Search for the cell housing the specified text and yield its [x, y] center coordinate. 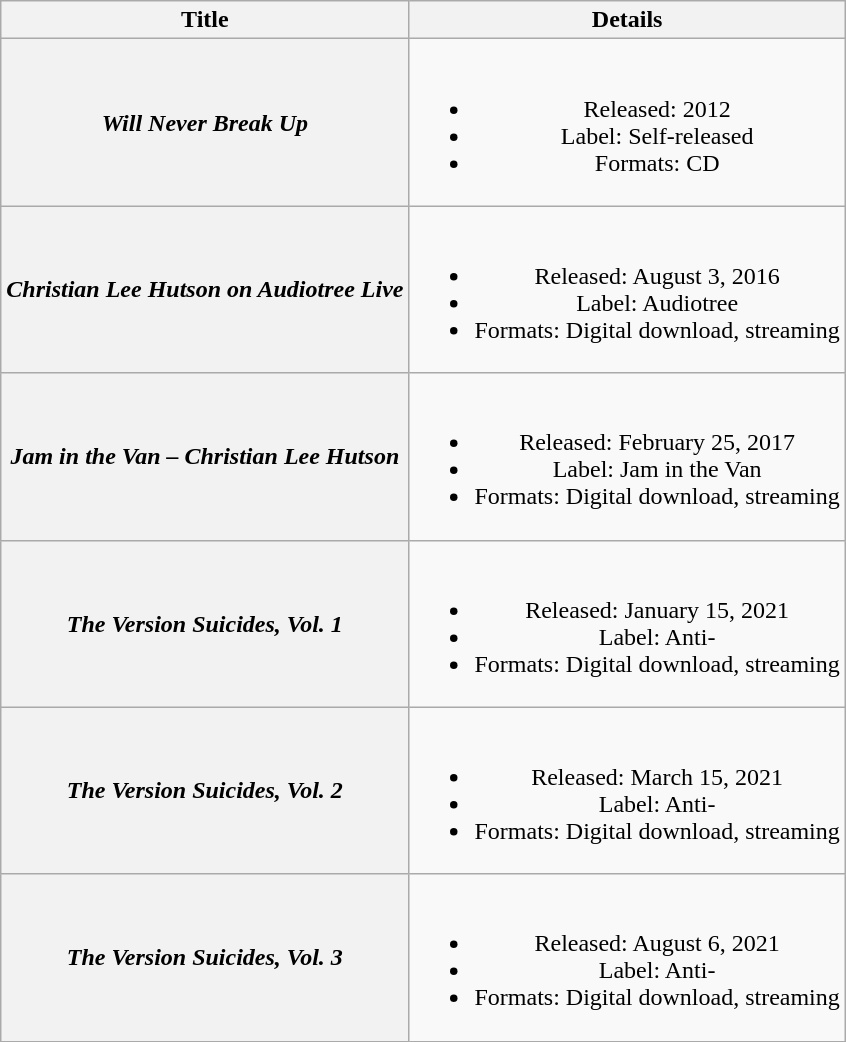
Released: March 15, 2021Label: Anti-Formats: Digital download, streaming [627, 790]
Title [205, 20]
Released: August 3, 2016Label: AudiotreeFormats: Digital download, streaming [627, 290]
Details [627, 20]
Released: January 15, 2021Label: Anti-Formats: Digital download, streaming [627, 624]
Released: 2012Label: Self-releasedFormats: CD [627, 122]
Released: August 6, 2021Label: Anti-Formats: Digital download, streaming [627, 958]
Jam in the Van – Christian Lee Hutson [205, 456]
The Version Suicides, Vol. 1 [205, 624]
The Version Suicides, Vol. 2 [205, 790]
Will Never Break Up [205, 122]
Released: February 25, 2017Label: Jam in the VanFormats: Digital download, streaming [627, 456]
Christian Lee Hutson on Audiotree Live [205, 290]
The Version Suicides, Vol. 3 [205, 958]
